Search for the cell housing the specified text and yield its (X, Y) center coordinate. 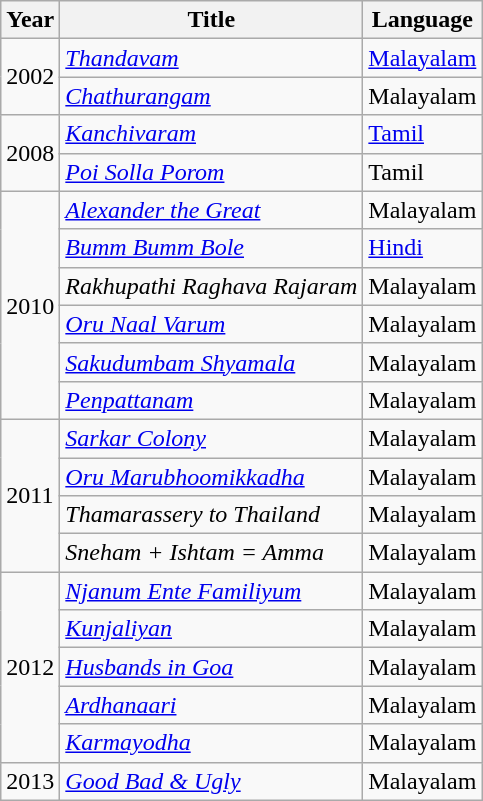
Kanchivaram (212, 134)
Kunjaliyan (212, 629)
Alexander the Great (212, 210)
Title (212, 20)
Thamarassery to Thailand (212, 515)
Oru Marubhoomikkadha (212, 477)
Karmayodha (212, 743)
2002 (30, 77)
Husbands in Goa (212, 667)
Oru Naal Varum (212, 324)
2011 (30, 495)
Thandavam (212, 58)
Good Bad & Ugly (212, 781)
Hindi (422, 248)
Language (422, 20)
2012 (30, 667)
Bumm Bumm Bole (212, 248)
Sneham + Ishtam = Amma (212, 553)
Ardhanaari (212, 705)
Sakudumbam Shyamala (212, 362)
2008 (30, 153)
Penpattanam (212, 400)
Sarkar Colony (212, 438)
Poi Solla Porom (212, 172)
2013 (30, 781)
Chathurangam (212, 96)
Rakhupathi Raghava Rajaram (212, 286)
Njanum Ente Familiyum (212, 591)
Year (30, 20)
2010 (30, 305)
